Capture the cell that displays the provided text and extract its (x, y) central coordinate. 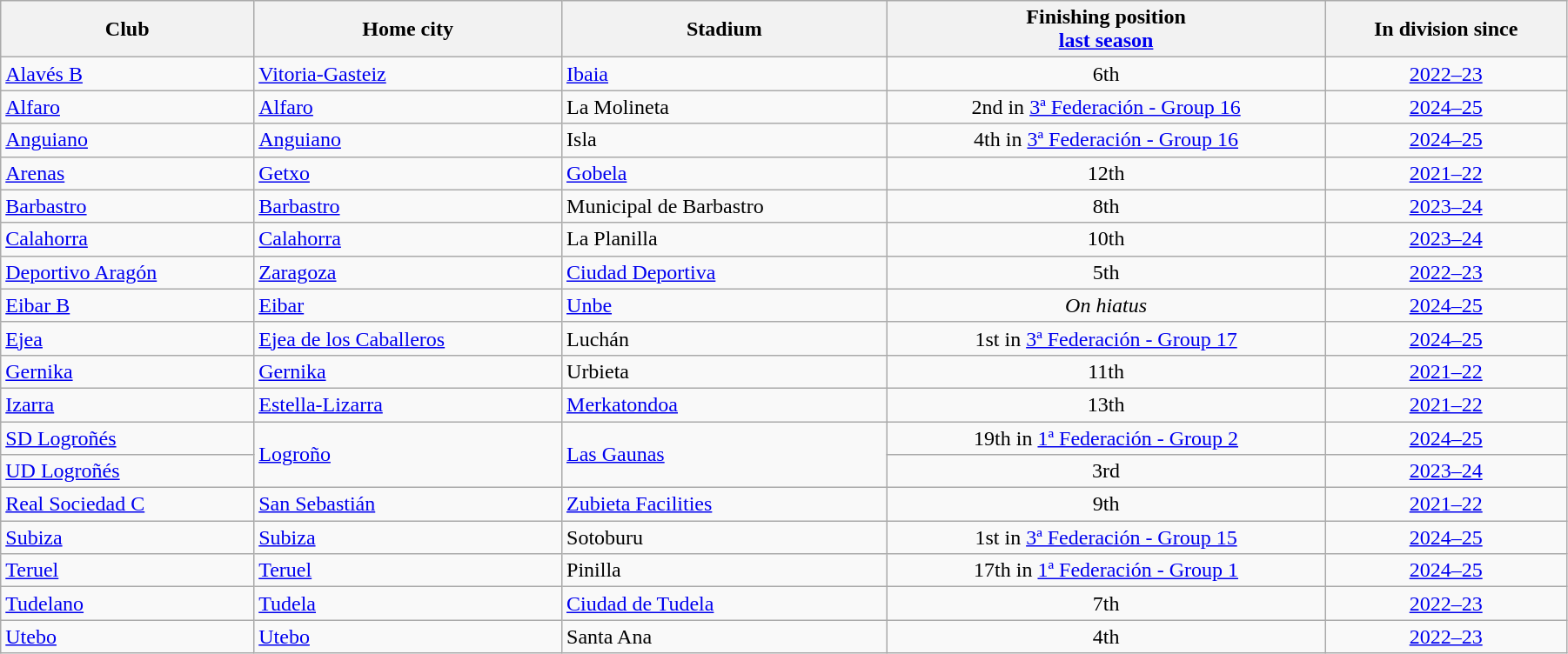
3rd (1106, 471)
6th (1106, 74)
Deportivo Aragón (127, 272)
4th (1106, 637)
Home city (408, 30)
Las Gaunas (725, 454)
Stadium (725, 30)
Zubieta Facilities (725, 504)
La Planilla (725, 239)
Logroño (408, 454)
Vitoria-Gasteiz (408, 74)
Arenas (127, 173)
1st in 3ª Federación - Group 17 (1106, 338)
Tudela (408, 604)
Luchán (725, 338)
Urbieta (725, 371)
13th (1106, 404)
Isla (725, 140)
Pinilla (725, 571)
UD Logroñés (127, 471)
1st in 3ª Federación - Group 15 (1106, 537)
Izarra (127, 404)
Santa Ana (725, 637)
2nd in 3ª Federación - Group 16 (1106, 107)
10th (1106, 239)
SD Logroñés (127, 437)
Zaragoza (408, 272)
19th in 1ª Federación - Group 2 (1106, 437)
Tudelano (127, 604)
Ejea (127, 338)
Ejea de los Caballeros (408, 338)
In division since (1446, 30)
Gobela (725, 173)
Finishing positionlast season (1106, 30)
Unbe (725, 305)
Sotoburu (725, 537)
Eibar (408, 305)
5th (1106, 272)
La Molineta (725, 107)
Real Sociedad C (127, 504)
Ciudad Deportiva (725, 272)
Municipal de Barbastro (725, 206)
8th (1106, 206)
4th in 3ª Federación - Group 16 (1106, 140)
12th (1106, 173)
Getxo (408, 173)
Alavés B (127, 74)
7th (1106, 604)
Ciudad de Tudela (725, 604)
9th (1106, 504)
17th in 1ª Federación - Group 1 (1106, 571)
Club (127, 30)
Estella-Lizarra (408, 404)
11th (1106, 371)
On hiatus (1106, 305)
San Sebastián (408, 504)
Ibaia (725, 74)
Eibar B (127, 305)
Merkatondoa (725, 404)
